Scan for the cell matching the given text and deliver its (X, Y) coordinate at center. 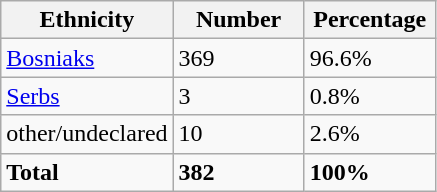
0.8% (370, 96)
10 (238, 134)
100% (370, 172)
Bosniaks (87, 58)
382 (238, 172)
Number (238, 20)
369 (238, 58)
3 (238, 96)
Total (87, 172)
other/undeclared (87, 134)
Ethnicity (87, 20)
Percentage (370, 20)
Serbs (87, 96)
96.6% (370, 58)
2.6% (370, 134)
